From the cell containing the given text, extract its center point as [x, y] coordinate. 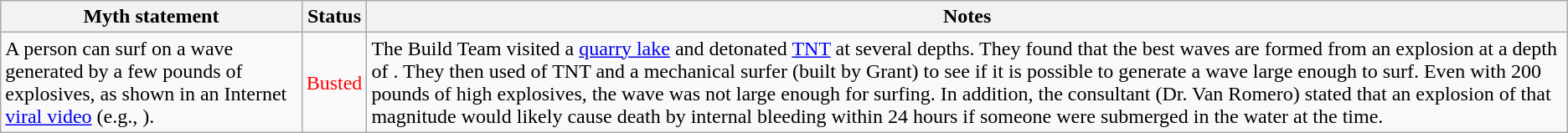
Myth statement [151, 17]
Status [334, 17]
Notes [967, 17]
A person can surf on a wave generated by a few pounds of explosives, as shown in an Internet viral video (e.g., ). [151, 82]
Busted [334, 82]
